Extract the [X, Y] coordinate from the center of the cell holding the provided text.  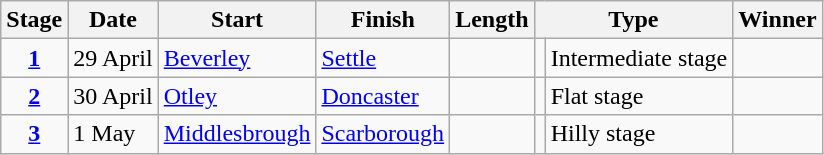
1 May [113, 134]
1 [34, 58]
Beverley [237, 58]
Flat stage [639, 96]
2 [34, 96]
Finish [383, 20]
Stage [34, 20]
Length [492, 20]
Winner [778, 20]
Hilly stage [639, 134]
Intermediate stage [639, 58]
29 April [113, 58]
Date [113, 20]
Scarborough [383, 134]
Settle [383, 58]
Middlesbrough [237, 134]
Otley [237, 96]
Type [634, 20]
3 [34, 134]
Start [237, 20]
30 April [113, 96]
Doncaster [383, 96]
